From the cell containing the given text, extract its center point as [X, Y] coordinate. 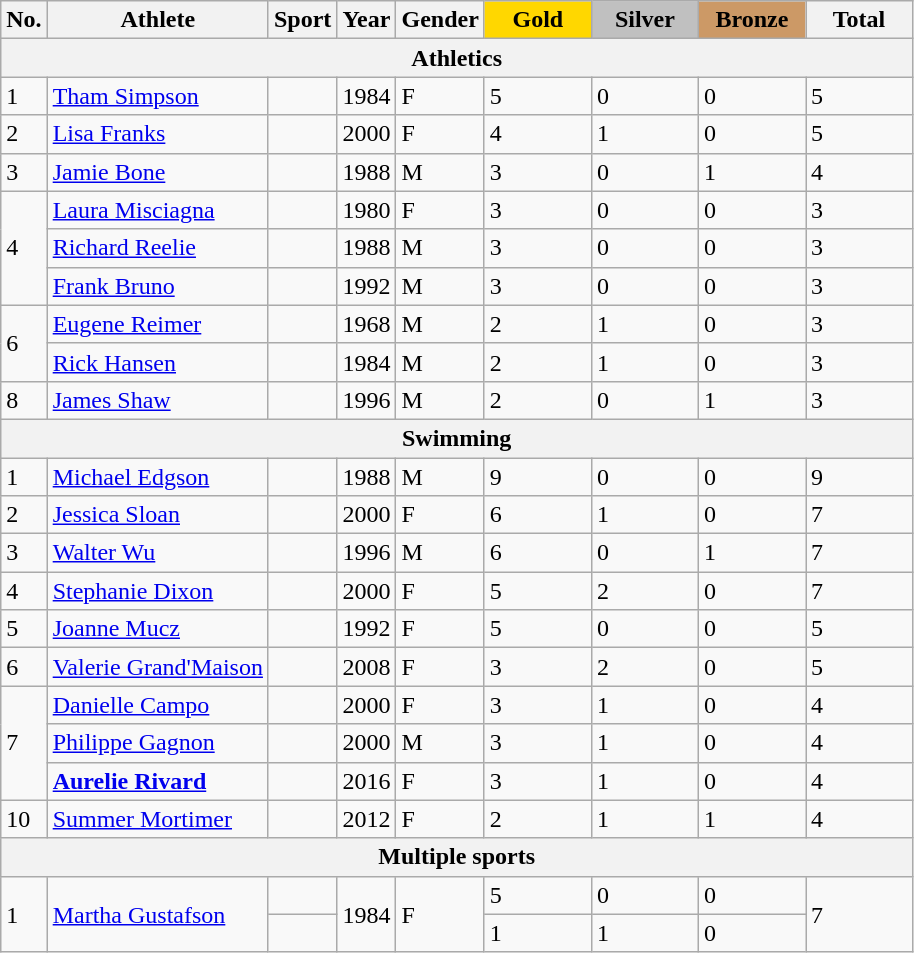
8 [24, 400]
Athlete [158, 20]
2008 [366, 667]
Jessica Sloan [158, 515]
1980 [366, 210]
Gold [538, 20]
Silver [644, 20]
Valerie Grand'Maison [158, 667]
1968 [366, 324]
Athletics [457, 58]
No. [24, 20]
Danielle Campo [158, 705]
2016 [366, 781]
Total [860, 20]
Philippe Gagnon [158, 743]
Frank Bruno [158, 286]
Richard Reelie [158, 248]
Eugene Reimer [158, 324]
Bronze [752, 20]
Summer Mortimer [158, 819]
James Shaw [158, 400]
Laura Misciagna [158, 210]
Michael Edgson [158, 477]
2012 [366, 819]
10 [24, 819]
Multiple sports [457, 857]
Year [366, 20]
Gender [440, 20]
Rick Hansen [158, 362]
Stephanie Dixon [158, 591]
Walter Wu [158, 553]
Swimming [457, 438]
Tham Simpson [158, 96]
Joanne Mucz [158, 629]
Lisa Franks [158, 134]
Sport [302, 20]
Jamie Bone [158, 172]
Aurelie Rivard [158, 781]
Martha Gustafson [158, 914]
